Output the [x, y] coordinate of the center of the cell containing the given text.  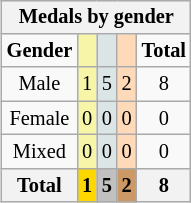
Male [40, 84]
Gender [40, 51]
Medals by gender [96, 17]
Mixed [40, 152]
Female [40, 118]
